Provide the [X, Y] coordinate of the cell's center where the given text is located.  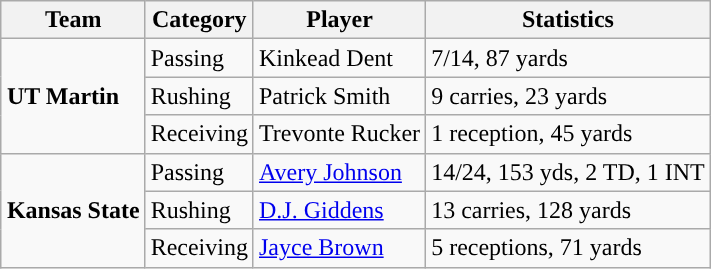
Statistics [568, 20]
Avery Johnson [339, 172]
Player [339, 20]
Jayce Brown [339, 248]
Kansas State [73, 210]
14/24, 153 yds, 2 TD, 1 INT [568, 172]
Category [199, 20]
Team [73, 20]
1 reception, 45 yards [568, 134]
Trevonte Rucker [339, 134]
Patrick Smith [339, 96]
5 receptions, 71 yards [568, 248]
7/14, 87 yards [568, 58]
Kinkead Dent [339, 58]
D.J. Giddens [339, 210]
9 carries, 23 yards [568, 96]
UT Martin [73, 96]
13 carries, 128 yards [568, 210]
